Capture the cell that displays the provided text and extract its (X, Y) central coordinate. 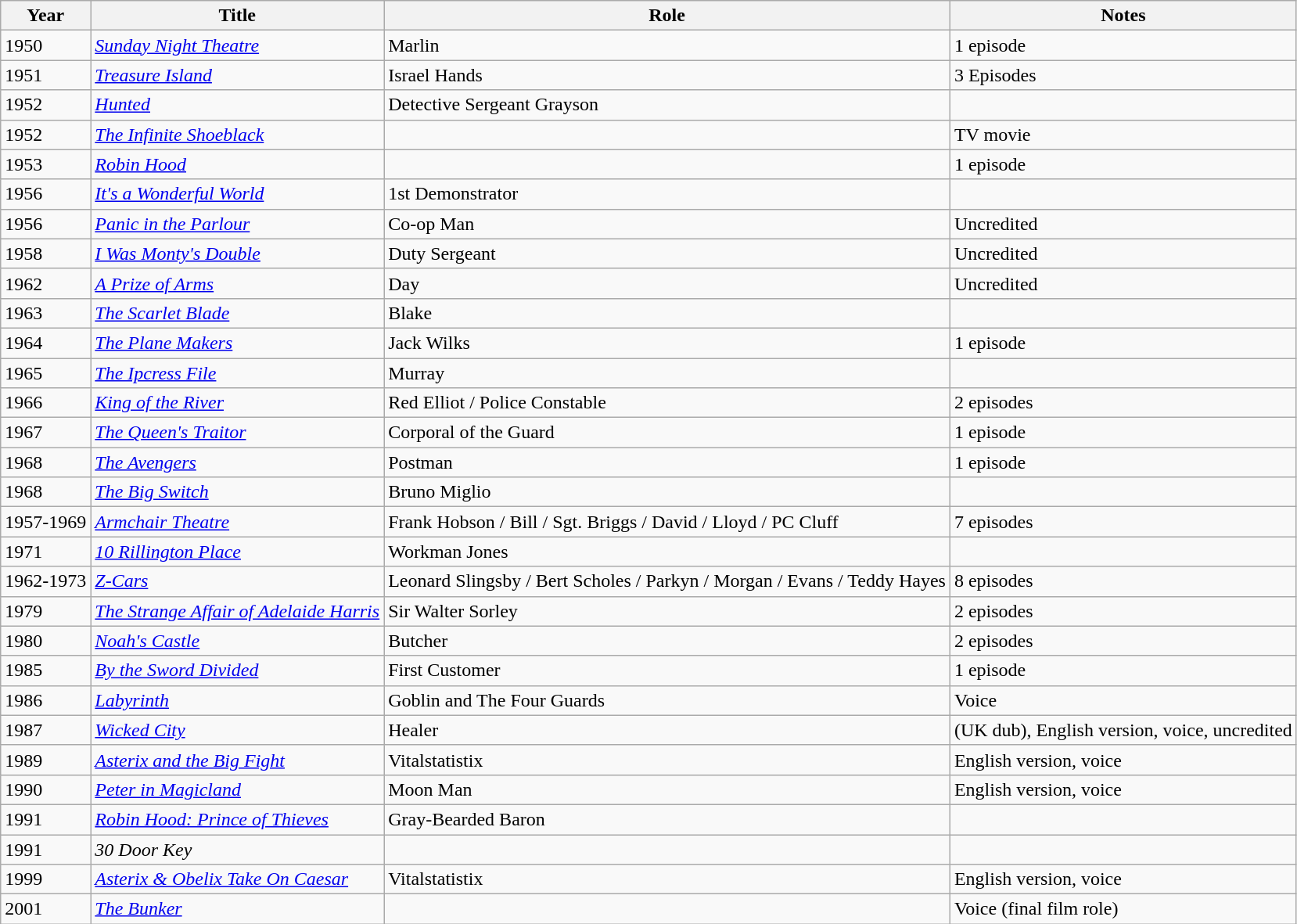
Israel Hands (667, 75)
10 Rillington Place (238, 552)
(UK dub), English version, voice, uncredited (1123, 730)
Treasure Island (238, 75)
Sunday Night Theatre (238, 45)
The Infinite Shoeblack (238, 135)
Co-op Man (667, 224)
By the Sword Divided (238, 671)
1987 (45, 730)
1962-1973 (45, 581)
1950 (45, 45)
The Bunker (238, 909)
Gray-Bearded Baron (667, 819)
1953 (45, 164)
Goblin and The Four Guards (667, 700)
Wicked City (238, 730)
TV movie (1123, 135)
1st Demonstrator (667, 194)
Butcher (667, 641)
1958 (45, 253)
The Big Switch (238, 492)
1980 (45, 641)
1989 (45, 760)
1990 (45, 789)
8 episodes (1123, 581)
Asterix & Obelix Take On Caesar (238, 879)
A Prize of Arms (238, 283)
I Was Monty's Double (238, 253)
Corporal of the Guard (667, 433)
First Customer (667, 671)
1971 (45, 552)
1957-1969 (45, 522)
Jack Wilks (667, 343)
Leonard Slingsby / Bert Scholes / Parkyn / Morgan / Evans / Teddy Hayes (667, 581)
Noah's Castle (238, 641)
1964 (45, 343)
Moon Man (667, 789)
Year (45, 16)
Labyrinth (238, 700)
Voice (1123, 700)
Armchair Theatre (238, 522)
Hunted (238, 105)
1962 (45, 283)
Sir Walter Sorley (667, 611)
Bruno Miglio (667, 492)
It's a Wonderful World (238, 194)
Peter in Magicland (238, 789)
Workman Jones (667, 552)
Robin Hood: Prince of Thieves (238, 819)
The Scarlet Blade (238, 313)
Murray (667, 373)
Role (667, 16)
Title (238, 16)
Robin Hood (238, 164)
Red Elliot / Police Constable (667, 403)
7 episodes (1123, 522)
Frank Hobson / Bill / Sgt. Briggs / David / Lloyd / PC Cluff (667, 522)
The Queen's Traitor (238, 433)
The Ipcress File (238, 373)
Panic in the Parlour (238, 224)
Healer (667, 730)
The Strange Affair of Adelaide Harris (238, 611)
The Avengers (238, 462)
Notes (1123, 16)
Z-Cars (238, 581)
1951 (45, 75)
1999 (45, 879)
The Plane Makers (238, 343)
1966 (45, 403)
Day (667, 283)
2001 (45, 909)
1985 (45, 671)
1965 (45, 373)
30 Door Key (238, 849)
Voice (final film role) (1123, 909)
Marlin (667, 45)
Detective Sergeant Grayson (667, 105)
Postman (667, 462)
1963 (45, 313)
Duty Sergeant (667, 253)
King of the River (238, 403)
3 Episodes (1123, 75)
1979 (45, 611)
1986 (45, 700)
Blake (667, 313)
Asterix and the Big Fight (238, 760)
1967 (45, 433)
